Output the [X, Y] coordinate of the center of the cell containing the given text.  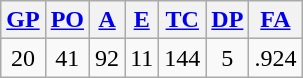
11 [142, 58]
PO [67, 20]
144 [182, 58]
20 [23, 58]
DP [228, 20]
FA [276, 20]
5 [228, 58]
E [142, 20]
TC [182, 20]
92 [108, 58]
A [108, 20]
.924 [276, 58]
41 [67, 58]
GP [23, 20]
